Capture the cell that displays the provided text and extract its [X, Y] central coordinate. 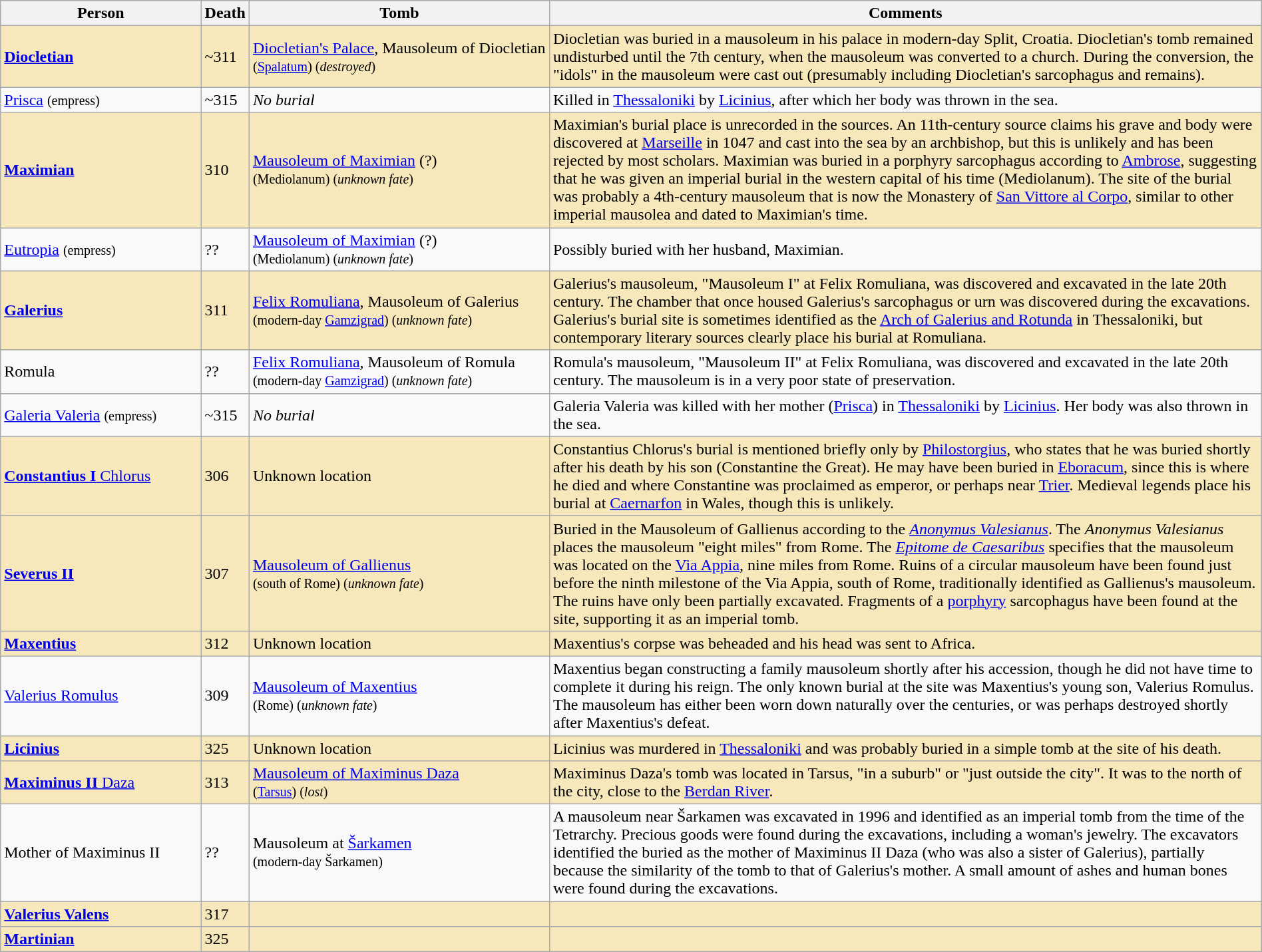
306 [225, 476]
311 [225, 310]
Romula [101, 371]
Tomb [399, 13]
Prisca (empress) [101, 100]
Mother of Maximinus II [101, 853]
Galeria Valeria (empress) [101, 415]
Maxentius's corpse was beheaded and his head was sent to Africa. [905, 643]
310 [225, 170]
Killed in Thessaloniki by Licinius, after which her body was thrown in the sea. [905, 100]
Comments [905, 13]
Felix Romuliana, Mausoleum of Romula(modern-day Gamzigrad) (unknown fate) [399, 371]
~311 [225, 57]
Valerius Valens [101, 914]
317 [225, 914]
Eutropia (empress) [101, 249]
Licinius was murdered in Thessaloniki and was probably buried in a simple tomb at the site of his death. [905, 748]
Martinian [101, 939]
Diocletian [101, 57]
Maximinus Daza's tomb was located in Tarsus, "in a suburb" or "just outside the city". It was to the north of the city, close to the Berdan River. [905, 782]
Galeria Valeria was killed with her mother (Prisca) in Thessaloniki by Licinius. Her body was also thrown in the sea. [905, 415]
Maxentius [101, 643]
Severus II [101, 573]
Constantius I Chlorus [101, 476]
Mausoleum of Maxentius(Rome) (unknown fate) [399, 696]
Death [225, 13]
309 [225, 696]
Mausoleum of Maximinus Daza(Tarsus) (lost) [399, 782]
Valerius Romulus [101, 696]
Felix Romuliana, Mausoleum of Galerius(modern-day Gamzigrad) (unknown fate) [399, 310]
Possibly buried with her husband, Maximian. [905, 249]
Licinius [101, 748]
Galerius [101, 310]
313 [225, 782]
312 [225, 643]
Maximian [101, 170]
Mausoleum of Gallienus(south of Rome) (unknown fate) [399, 573]
Diocletian's Palace, Mausoleum of Diocletian(Spalatum) (destroyed) [399, 57]
307 [225, 573]
Maximinus II Daza [101, 782]
Person [101, 13]
Mausoleum at Šarkamen(modern-day Šarkamen) [399, 853]
